From the cell containing the given text, extract its center point as [x, y] coordinate. 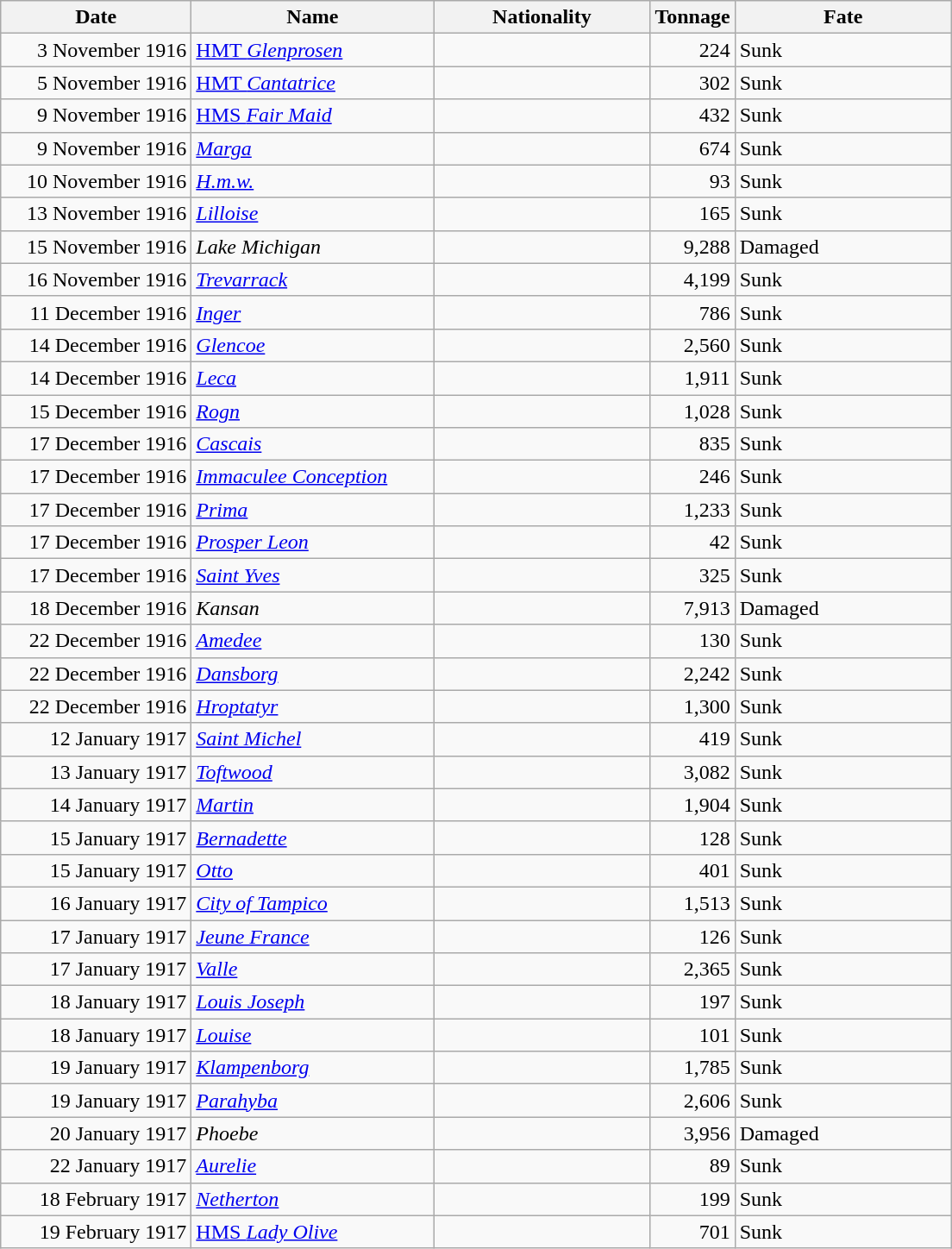
HMS Fair Maid [312, 116]
13 January 1917 [97, 772]
9,288 [692, 247]
Aurelie [312, 1166]
18 December 1916 [97, 608]
Trevarrack [312, 279]
HMS Lady Olive [312, 1232]
Marga [312, 148]
18 February 1917 [97, 1199]
2,606 [692, 1101]
Prosper Leon [312, 543]
Klampenborg [312, 1068]
Rogn [312, 411]
1,904 [692, 805]
4,199 [692, 279]
5 November 1916 [97, 83]
2,560 [692, 345]
835 [692, 444]
1,911 [692, 378]
42 [692, 543]
165 [692, 214]
Tonnage [692, 17]
325 [692, 575]
Netherton [312, 1199]
Name [312, 17]
Lake Michigan [312, 247]
Bernadette [312, 838]
City of Tampico [312, 903]
Parahyba [312, 1101]
Toftwood [312, 772]
Leca [312, 378]
3,082 [692, 772]
1,028 [692, 411]
Lilloise [312, 214]
20 January 1917 [97, 1133]
1,233 [692, 510]
19 February 1917 [97, 1232]
15 November 1916 [97, 247]
302 [692, 83]
12 January 1917 [97, 739]
11 December 1916 [97, 312]
224 [692, 50]
Saint Yves [312, 575]
Immaculee Conception [312, 477]
130 [692, 641]
Fate [843, 17]
Otto [312, 870]
786 [692, 312]
16 November 1916 [97, 279]
Amedee [312, 641]
Nationality [542, 17]
Valle [312, 970]
22 January 1917 [97, 1166]
101 [692, 1035]
Martin [312, 805]
Dansborg [312, 674]
89 [692, 1166]
2,242 [692, 674]
Kansan [312, 608]
Glencoe [312, 345]
Hroptatyr [312, 706]
128 [692, 838]
432 [692, 116]
Date [97, 17]
419 [692, 739]
Prima [312, 510]
Louise [312, 1035]
701 [692, 1232]
Cascais [312, 444]
16 January 1917 [97, 903]
HMT Cantatrice [312, 83]
Inger [312, 312]
3 November 1916 [97, 50]
93 [692, 181]
246 [692, 477]
1,785 [692, 1068]
15 December 1916 [97, 411]
Jeune France [312, 936]
H.m.w. [312, 181]
1,513 [692, 903]
197 [692, 1002]
1,300 [692, 706]
Louis Joseph [312, 1002]
401 [692, 870]
674 [692, 148]
3,956 [692, 1133]
126 [692, 936]
Phoebe [312, 1133]
10 November 1916 [97, 181]
7,913 [692, 608]
HMT Glenprosen [312, 50]
199 [692, 1199]
14 January 1917 [97, 805]
2,365 [692, 970]
13 November 1916 [97, 214]
Saint Michel [312, 739]
